Output the (X, Y) coordinate of the center of the cell containing the given text.  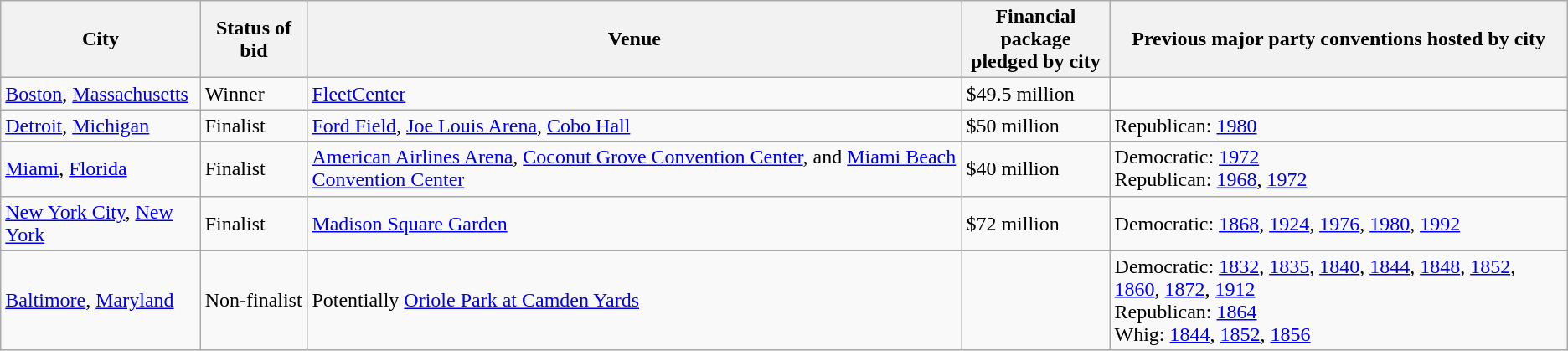
Miami, Florida (101, 169)
Madison Square Garden (635, 223)
$72 million (1035, 223)
Winner (254, 94)
Ford Field, Joe Louis Arena, Cobo Hall (635, 126)
American Airlines Arena, Coconut Grove Convention Center, and Miami Beach Convention Center (635, 169)
Democratic: 1832, 1835, 1840, 1844, 1848, 1852, 1860, 1872, 1912Republican: 1864Whig: 1844, 1852, 1856 (1338, 300)
Potentially Oriole Park at Camden Yards (635, 300)
Financial packagepledged by city (1035, 39)
Previous major party conventions hosted by city (1338, 39)
Republican: 1980 (1338, 126)
$49.5 million (1035, 94)
FleetCenter (635, 94)
$40 million (1035, 169)
Baltimore, Maryland (101, 300)
$50 million (1035, 126)
New York City, New York (101, 223)
Detroit, Michigan (101, 126)
Democratic: 1868, 1924, 1976, 1980, 1992 (1338, 223)
Non-finalist (254, 300)
Boston, Massachusetts (101, 94)
Democratic: 1972Republican: 1968, 1972 (1338, 169)
Status of bid (254, 39)
City (101, 39)
Venue (635, 39)
